Capture the cell that displays the provided text and extract its (X, Y) central coordinate. 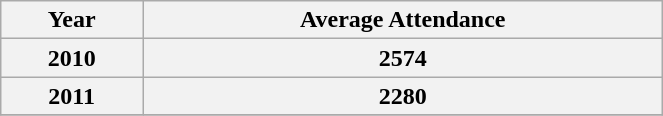
2011 (72, 96)
2010 (72, 58)
Average Attendance (403, 20)
2574 (403, 58)
Year (72, 20)
2280 (403, 96)
